Search for the cell housing the specified text and yield its [x, y] center coordinate. 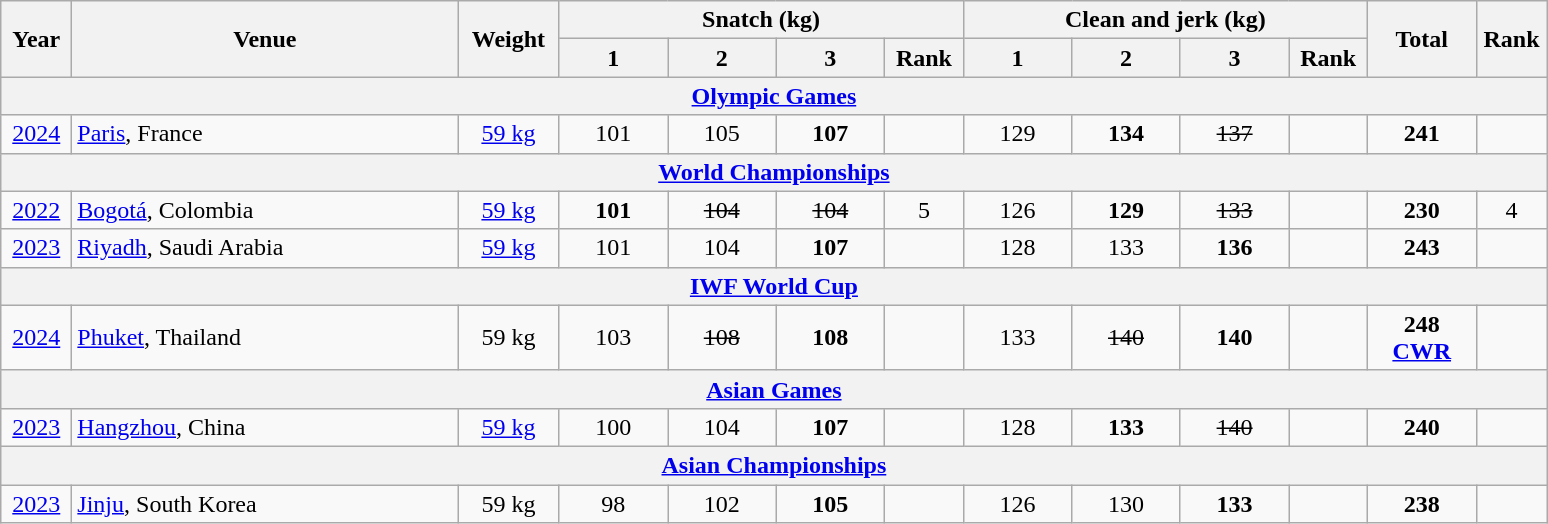
230 [1422, 210]
136 [1234, 248]
2022 [36, 210]
Asian Games [774, 389]
Snatch (kg) [761, 20]
Year [36, 39]
137 [1234, 134]
134 [1126, 134]
Hangzhou, China [265, 427]
Paris, France [265, 134]
Phuket, Thailand [265, 338]
98 [614, 503]
Olympic Games [774, 96]
IWF World Cup [774, 286]
238 [1422, 503]
Venue [265, 39]
241 [1422, 134]
102 [722, 503]
World Championships [774, 172]
Weight [508, 39]
Riyadh, Saudi Arabia [265, 248]
Jinju, South Korea [265, 503]
100 [614, 427]
Asian Championships [774, 465]
4 [1512, 210]
240 [1422, 427]
Total [1422, 39]
103 [614, 338]
248 CWR [1422, 338]
Clean and jerk (kg) [1165, 20]
243 [1422, 248]
5 [924, 210]
Bogotá, Colombia [265, 210]
130 [1126, 503]
